Determine the (x, y) coordinate at the center of the cell enclosing the given text.  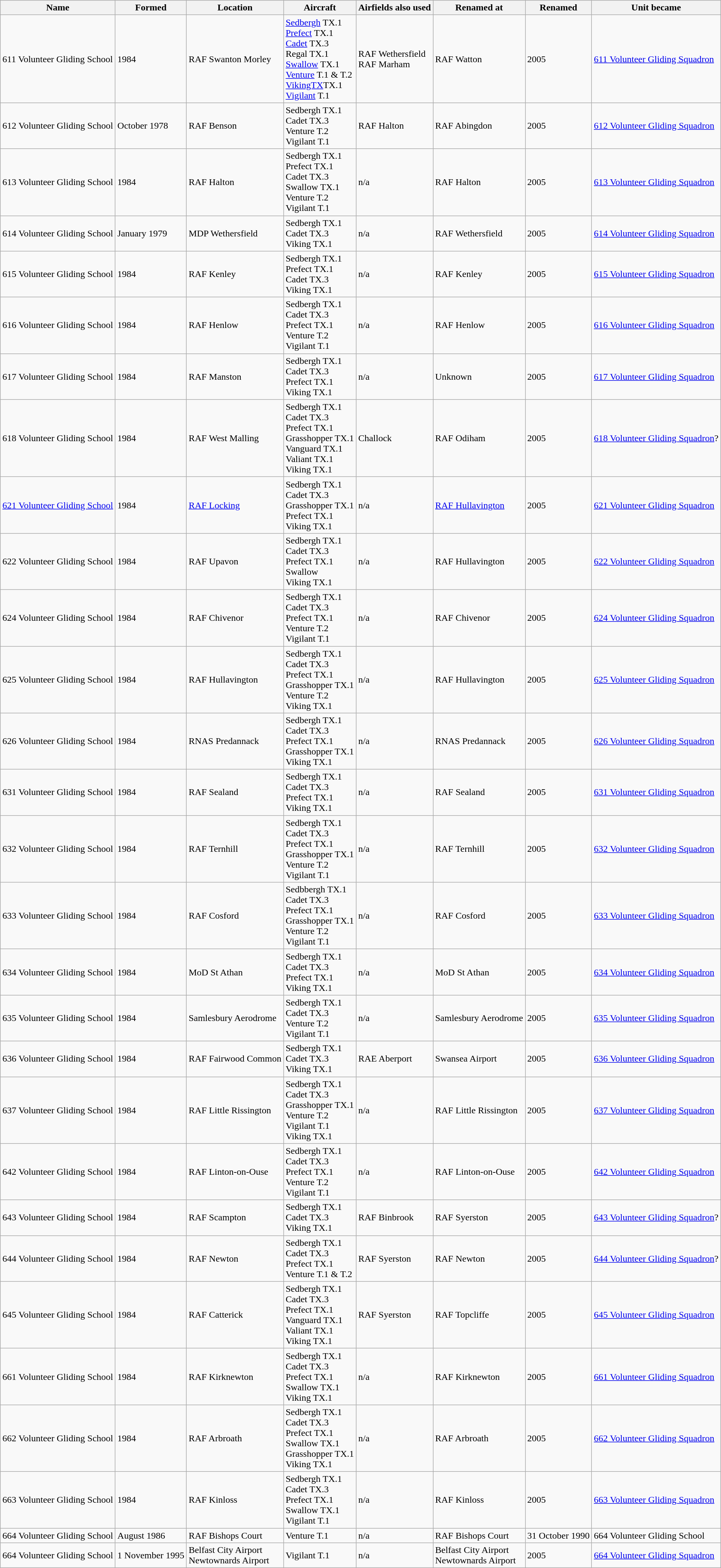
Sedbergh TX.1Cadet TX.3Prefect TX.1Grasshopper TX.1Vanguard TX.1Valiant TX.1Viking TX.1 (320, 438)
636 Volunteer Gliding Squadron (656, 1059)
631 Volunteer Gliding School (58, 793)
626 Volunteer Gliding School (58, 741)
Aircraft (320, 8)
Sedbergh TX.1Cadet TX.3Prefect TX.1Venture T.1 & T.2 (320, 1259)
634 Volunteer Gliding School (58, 972)
622 Volunteer Gliding Squadron (656, 561)
RAF Topcliffe (479, 1315)
Airfields also used (395, 8)
661 Volunteer Gliding Squadron (656, 1376)
RAE Aberport (395, 1059)
MDP Wethersfield (235, 233)
633 Volunteer Gliding Squadron (656, 916)
RAF Watton (479, 59)
634 Volunteer Gliding Squadron (656, 972)
645 Volunteer Gliding Squadron (656, 1315)
642 Volunteer Gliding School (58, 1172)
642 Volunteer Gliding Squadron (656, 1172)
RAF Fairwood Common (235, 1059)
625 Volunteer Gliding School (58, 679)
637 Volunteer Gliding School (58, 1110)
RAF Swanton Morley (235, 59)
613 Volunteer Gliding Squadron (656, 182)
Sedbergh TX.1Prefect TX.1Cadet TX.3Viking TX.1 (320, 274)
644 Volunteer Gliding Squadron? (656, 1259)
625 Volunteer Gliding Squadron (656, 679)
622 Volunteer Gliding School (58, 561)
616 Volunteer Gliding Squadron (656, 325)
618 Volunteer Gliding Squadron? (656, 438)
643 Volunteer Gliding Squadron? (656, 1218)
Sedbergh TX.1Cadet TX.3Prefect TX.1Swallow TX.1Grasshopper TX.1Viking TX.1 (320, 1438)
611 Volunteer Gliding School (58, 59)
612 Volunteer Gliding School (58, 126)
Unknown (479, 376)
Venture T.1 (320, 1536)
613 Volunteer Gliding School (58, 182)
643 Volunteer Gliding School (58, 1218)
Formed (151, 8)
662 Volunteer Gliding School (58, 1438)
Vigilant T.1 (320, 1555)
Sedbergh TX.1Cadet TX.3Grasshopper TX.1Venture T.2Vigilant T.1Viking TX.1 (320, 1110)
Sedbbergh TX.1Cadet TX.3Prefect TX.1Grasshopper TX.1Venture T.2Vigilant T.1 (320, 916)
Sedbergh TX.1Cadet TX.3Prefect TX.1SwallowViking TX.1 (320, 561)
Sedbergh TX.1Cadet TX.3Prefect TX.1Swallow TX.1Vigilant T.1 (320, 1500)
637 Volunteer Gliding Squadron (656, 1110)
Sedbergh TX.1Cadet TX.3Prefect TX.1Vanguard TX.1Valiant TX.1Viking TX.1 (320, 1315)
614 Volunteer Gliding School (58, 233)
31 October 1990 (558, 1536)
Name (58, 8)
January 1979 (151, 233)
664 Volunteer Gliding Squadron (656, 1555)
RAF West Malling (235, 438)
612 Volunteer Gliding Squadron (656, 126)
Sedbergh TX.1Prefect TX.1Cadet TX.3Swallow TX.1Venture T.2Vigilant T.1 (320, 182)
635 Volunteer Gliding School (58, 1018)
617 Volunteer Gliding Squadron (656, 376)
Sedbergh TX.1Cadet TX.3Prefect TX.1Grasshopper TX.1Venture T.2Viking TX.1 (320, 679)
617 Volunteer Gliding School (58, 376)
August 1986 (151, 1536)
631 Volunteer Gliding Squadron (656, 793)
1 November 1995 (151, 1555)
RAF Manston (235, 376)
645 Volunteer Gliding School (58, 1315)
RAF Odiham (479, 438)
RAF Abingdon (479, 126)
Sedbergh TX.1Cadet TX.3Prefect TX.1Grasshopper TX.1Viking TX.1 (320, 741)
Sedbergh TX.1Cadet TX.3Prefect TX.1Swallow TX.1Viking TX.1 (320, 1376)
661 Volunteer Gliding School (58, 1376)
Sedbergh TX.1Prefect TX.1Cadet TX.3Regal TX.1Swallow TX.1Venture T.1 & T.2VikingTXTX.1Vigilant T.1 (320, 59)
662 Volunteer Gliding Squadron (656, 1438)
RAF WethersfieldRAF Marham (395, 59)
621 Volunteer Gliding Squadron (656, 505)
618 Volunteer Gliding School (58, 438)
636 Volunteer Gliding School (58, 1059)
663 Volunteer Gliding School (58, 1500)
RAF Locking (235, 505)
611 Volunteer Gliding Squadron (656, 59)
632 Volunteer Gliding Squadron (656, 849)
624 Volunteer Gliding Squadron (656, 618)
Renamed (558, 8)
614 Volunteer Gliding Squadron (656, 233)
Sedbergh TX.1Cadet TX.3Prefect TX.1Grasshopper TX.1Venture T.2Vigilant T.1 (320, 849)
RAF Scampton (235, 1218)
Challock (395, 438)
624 Volunteer Gliding School (58, 618)
October 1978 (151, 126)
RAF Catterick (235, 1315)
644 Volunteer Gliding School (58, 1259)
Unit became (656, 8)
626 Volunteer Gliding Squadron (656, 741)
Location (235, 8)
632 Volunteer Gliding School (58, 849)
RAF Binbrook (395, 1218)
663 Volunteer Gliding Squadron (656, 1500)
615 Volunteer Gliding Squadron (656, 274)
621 Volunteer Gliding School (58, 505)
RAF Wethersfield (479, 233)
615 Volunteer Gliding School (58, 274)
RAF Benson (235, 126)
633 Volunteer Gliding School (58, 916)
Sedbergh TX.1Cadet TX.3Grasshopper TX.1Prefect TX.1Viking TX.1 (320, 505)
RAF Upavon (235, 561)
616 Volunteer Gliding School (58, 325)
Renamed at (479, 8)
Swansea Airport (479, 1059)
635 Volunteer Gliding Squadron (656, 1018)
